From the cell containing the given text, extract its center point as (x, y) coordinate. 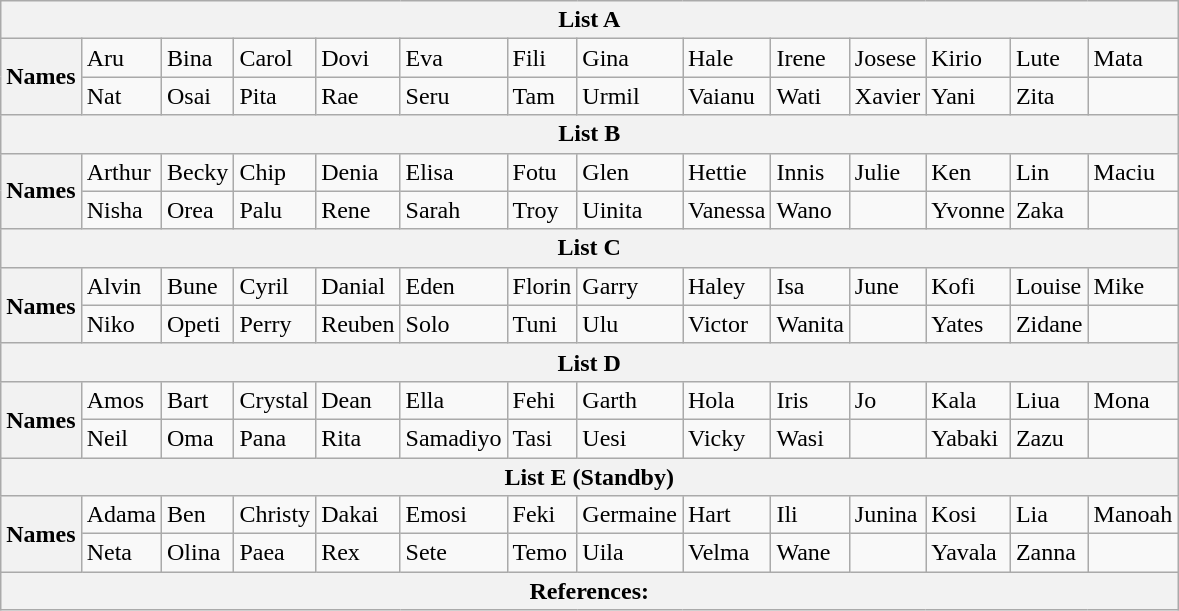
Yani (968, 96)
Josese (887, 58)
Ken (968, 172)
Elisa (454, 172)
Samadiyo (454, 438)
Dovi (358, 58)
Yates (968, 324)
Cyril (275, 286)
Lin (1049, 172)
Isa (810, 286)
Ella (454, 400)
Aru (121, 58)
Wane (810, 553)
Vanessa (726, 210)
Maciu (1133, 172)
List D (590, 362)
Zita (1049, 96)
Arthur (121, 172)
Fili (542, 58)
Mona (1133, 400)
List A (590, 20)
Zazu (1049, 438)
Yabaki (968, 438)
Solo (454, 324)
Urmil (630, 96)
Victor (726, 324)
Carol (275, 58)
Rex (358, 553)
Olina (198, 553)
Pita (275, 96)
List C (590, 248)
Alvin (121, 286)
Velma (726, 553)
Neil (121, 438)
Feki (542, 515)
Junina (887, 515)
Glen (630, 172)
Dean (358, 400)
Manoah (1133, 515)
Seru (454, 96)
Paea (275, 553)
Fotu (542, 172)
Irene (810, 58)
Niko (121, 324)
Mike (1133, 286)
Temo (542, 553)
Orea (198, 210)
Adama (121, 515)
List E (Standby) (590, 477)
Eva (454, 58)
References: (590, 591)
Hale (726, 58)
Zanna (1049, 553)
Iris (810, 400)
Bina (198, 58)
Ulu (630, 324)
Sete (454, 553)
Liua (1049, 400)
Uinita (630, 210)
Germaine (630, 515)
Kala (968, 400)
Fehi (542, 400)
Hettie (726, 172)
Wasi (810, 438)
Ili (810, 515)
Wanita (810, 324)
Zidane (1049, 324)
Chip (275, 172)
Nat (121, 96)
Rene (358, 210)
Emosi (454, 515)
Osai (198, 96)
Sarah (454, 210)
Pana (275, 438)
Florin (542, 286)
Innis (810, 172)
Vicky (726, 438)
Hola (726, 400)
Yvonne (968, 210)
Dakai (358, 515)
Troy (542, 210)
Opeti (198, 324)
Gina (630, 58)
Xavier (887, 96)
Garry (630, 286)
Nisha (121, 210)
Haley (726, 286)
Palu (275, 210)
Mata (1133, 58)
Bune (198, 286)
Wati (810, 96)
Lute (1049, 58)
Kofi (968, 286)
Bart (198, 400)
Tuni (542, 324)
Crystal (275, 400)
Wano (810, 210)
Kirio (968, 58)
Neta (121, 553)
June (887, 286)
Garth (630, 400)
Vaianu (726, 96)
Tasi (542, 438)
Christy (275, 515)
Lia (1049, 515)
Becky (198, 172)
Eden (454, 286)
Perry (275, 324)
Zaka (1049, 210)
Yavala (968, 553)
Jo (887, 400)
Amos (121, 400)
Denia (358, 172)
Reuben (358, 324)
Tam (542, 96)
Louise (1049, 286)
Uesi (630, 438)
Rita (358, 438)
Hart (726, 515)
Danial (358, 286)
Uila (630, 553)
Oma (198, 438)
Rae (358, 96)
Julie (887, 172)
Ben (198, 515)
Kosi (968, 515)
List B (590, 134)
